Extract the [x, y] coordinate from the center of the cell holding the provided text.  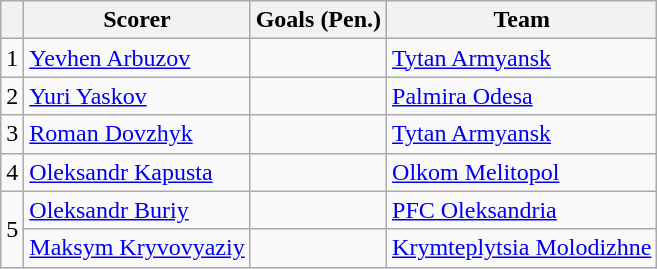
1 [12, 58]
Roman Dovzhyk [137, 134]
PFC Oleksandria [522, 210]
5 [12, 229]
2 [12, 96]
Yuri Yaskov [137, 96]
Yevhen Arbuzov [137, 58]
Team [522, 20]
Goals (Pen.) [318, 20]
3 [12, 134]
Olkom Melitopol [522, 172]
Maksym Kryvovyaziy [137, 248]
Oleksandr Buriy [137, 210]
Scorer [137, 20]
Palmira Odesa [522, 96]
4 [12, 172]
Oleksandr Kapusta [137, 172]
Krymteplytsia Molodizhne [522, 248]
